Detect which cell encompasses the target text, then output its (x, y) center coordinate. 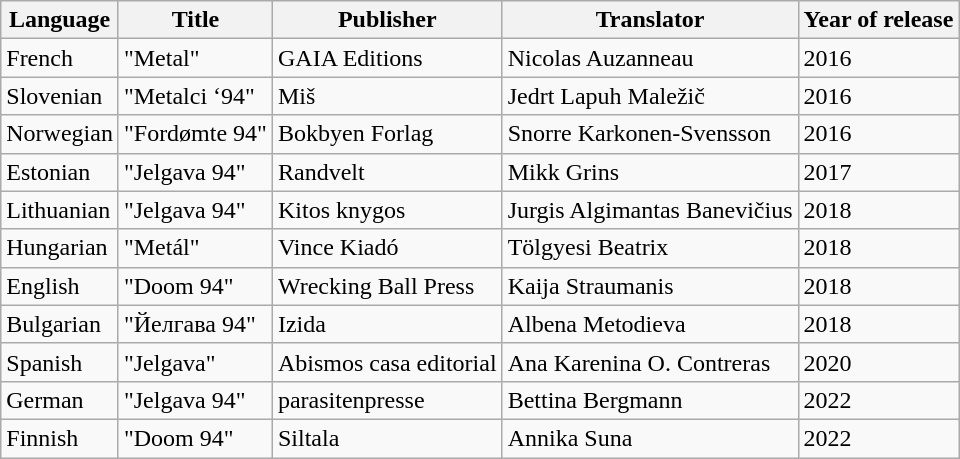
Jurgis Algimantas Banevičius (650, 210)
Mikk Grins (650, 172)
Lithuanian (60, 210)
Hungarian (60, 248)
Siltala (387, 438)
2017 (878, 172)
Albena Metodieva (650, 324)
Bulgarian (60, 324)
Jedrt Lapuh Maležič (650, 96)
"Jelgava" (195, 362)
Translator (650, 20)
Finnish (60, 438)
Wrecking Ball Press (387, 286)
Snorre Karkonen-Svensson (650, 134)
Tölgyesi Beatrix (650, 248)
parasitenpresse (387, 400)
French (60, 58)
"Metal" (195, 58)
Miš (387, 96)
Izida (387, 324)
Nicolas Auzanneau (650, 58)
Vince Kiadó (387, 248)
Annika Suna (650, 438)
Kitos knygos (387, 210)
Year of release (878, 20)
Slovenian (60, 96)
"Metál" (195, 248)
"Йелгава 94" (195, 324)
Title (195, 20)
Randvelt (387, 172)
Bettina Bergmann (650, 400)
Bokbyen Forlag (387, 134)
"Metalci ‘94" (195, 96)
Estonian (60, 172)
"Fordømte 94" (195, 134)
German (60, 400)
Ana Karenina O. Contreras (650, 362)
Spanish (60, 362)
2020 (878, 362)
Publisher (387, 20)
GAIA Editions (387, 58)
English (60, 286)
Language (60, 20)
Abismos casa editorial (387, 362)
Norwegian (60, 134)
Kaija Straumanis (650, 286)
